Return (x, y) of the center of cell containing provided text 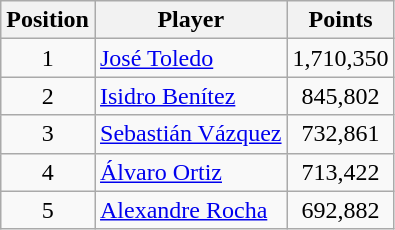
Sebastián Vázquez (190, 134)
José Toledo (190, 58)
Alexandre Rocha (190, 210)
5 (48, 210)
732,861 (340, 134)
1,710,350 (340, 58)
1 (48, 58)
845,802 (340, 96)
Player (190, 20)
Álvaro Ortiz (190, 172)
3 (48, 134)
692,882 (340, 210)
Position (48, 20)
Isidro Benítez (190, 96)
2 (48, 96)
4 (48, 172)
Points (340, 20)
713,422 (340, 172)
